Search for the cell housing the specified text and yield its (X, Y) center coordinate. 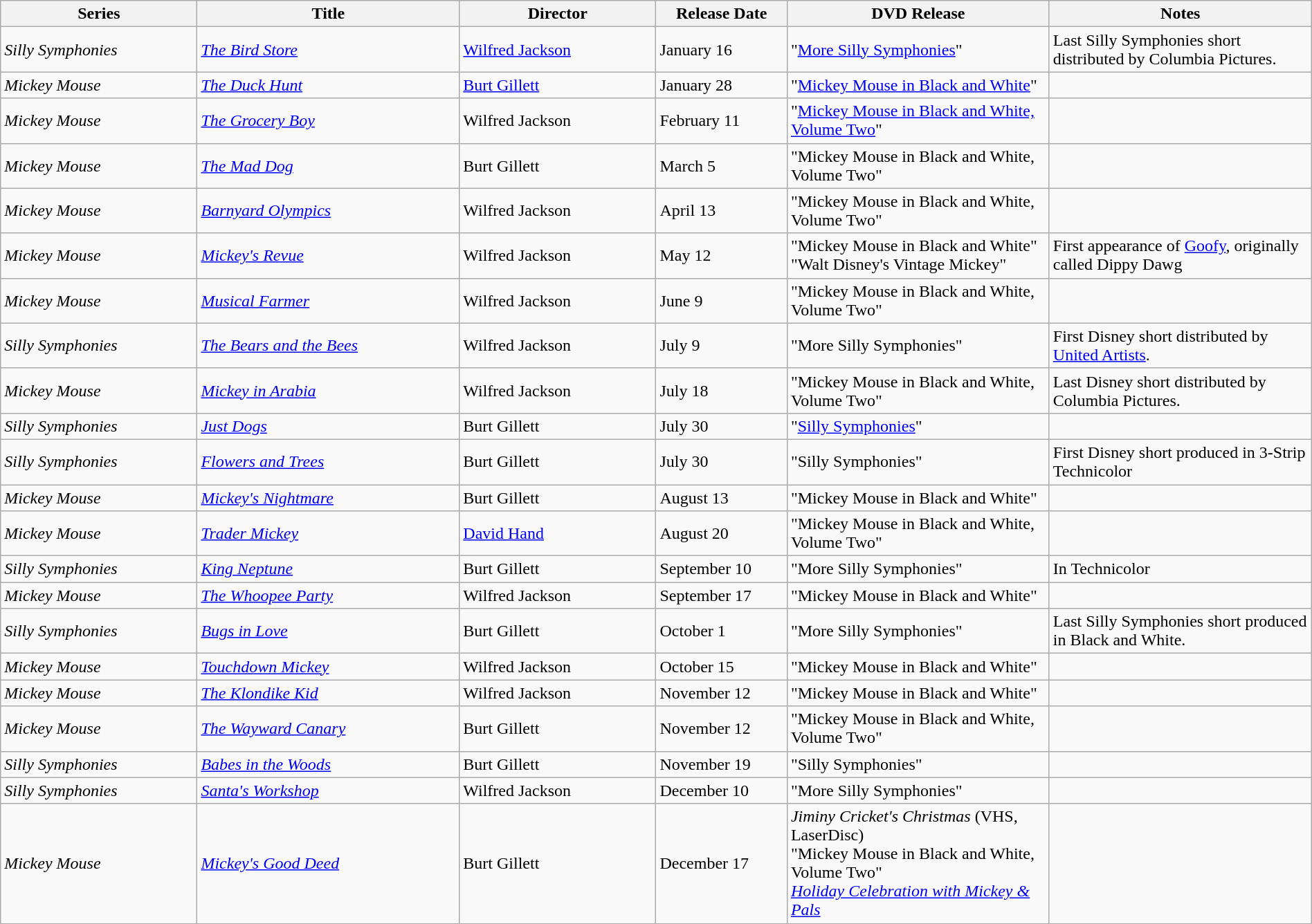
Flowers and Trees (328, 462)
March 5 (721, 166)
The Bird Store (328, 50)
July 18 (721, 390)
Mickey in Arabia (328, 390)
The Wayward Canary (328, 729)
Just Dogs (328, 426)
The Mad Dog (328, 166)
May 12 (721, 256)
October 15 (721, 667)
August 20 (721, 534)
December 10 (721, 791)
January 28 (721, 85)
Touchdown Mickey (328, 667)
In Technicolor (1181, 569)
The Grocery Boy (328, 120)
April 13 (721, 210)
January 16 (721, 50)
November 19 (721, 764)
Last Silly Symphonies short produced in Black and White. (1181, 631)
Mickey's Nightmare (328, 497)
July 9 (721, 346)
First Disney short produced in 3-Strip Technicolor (1181, 462)
September 17 (721, 595)
Babes in the Woods (328, 764)
Jiminy Cricket's Christmas (VHS, LaserDisc) "Mickey Mouse in Black and White, Volume Two" Holiday Celebration with Mickey & Pals (918, 863)
Last Disney short distributed by Columbia Pictures. (1181, 390)
The Klondike Kid (328, 693)
Bugs in Love (328, 631)
Musical Farmer (328, 300)
The Bears and the Bees (328, 346)
Release Date (721, 14)
Trader Mickey (328, 534)
First appearance of Goofy, originally called Dippy Dawg (1181, 256)
Series (99, 14)
Mickey's Revue (328, 256)
Last Silly Symphonies short distributed by Columbia Pictures. (1181, 50)
October 1 (721, 631)
The Whoopee Party (328, 595)
February 11 (721, 120)
First Disney short distributed by United Artists. (1181, 346)
David Hand (558, 534)
DVD Release (918, 14)
King Neptune (328, 569)
Barnyard Olympics (328, 210)
September 10 (721, 569)
June 9 (721, 300)
Santa's Workshop (328, 791)
August 13 (721, 497)
Director (558, 14)
The Duck Hunt (328, 85)
Notes (1181, 14)
December 17 (721, 863)
Title (328, 14)
Mickey's Good Deed (328, 863)
"Mickey Mouse in Black and White" "Walt Disney's Vintage Mickey" (918, 256)
